Capture the cell that displays the provided text and extract its [X, Y] central coordinate. 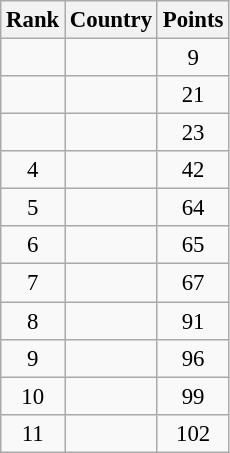
67 [192, 283]
23 [192, 133]
21 [192, 95]
8 [33, 321]
Points [192, 20]
99 [192, 396]
4 [33, 170]
10 [33, 396]
5 [33, 208]
65 [192, 245]
Country [112, 20]
Rank [33, 20]
91 [192, 321]
6 [33, 245]
102 [192, 433]
96 [192, 358]
11 [33, 433]
42 [192, 170]
7 [33, 283]
64 [192, 208]
